Extract the [x, y] coordinate from the center of the cell holding the provided text.  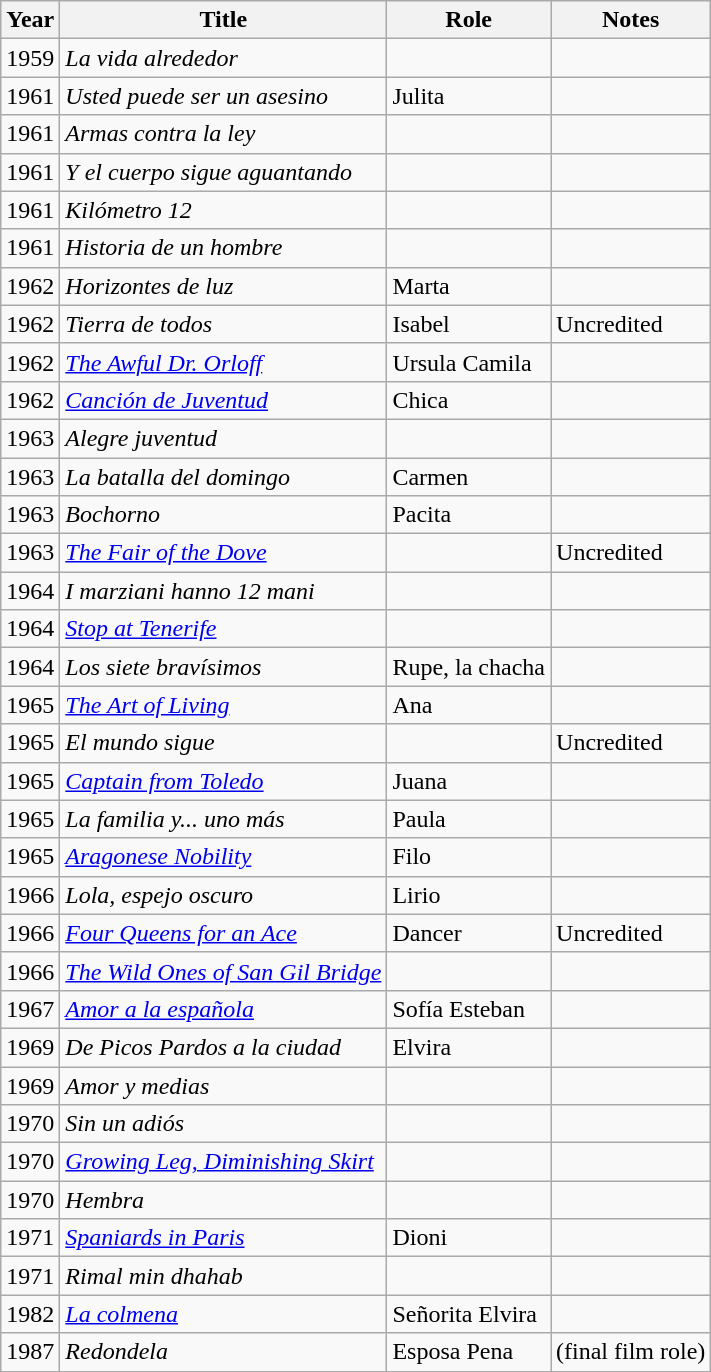
Filo [469, 857]
Señorita Elvira [469, 1314]
Sofía Esteban [469, 1009]
Isabel [469, 324]
Armas contra la ley [224, 134]
Title [224, 20]
Notes [631, 20]
Marta [469, 286]
The Awful Dr. Orloff [224, 362]
Rimal min dhahab [224, 1276]
Four Queens for an Ace [224, 933]
Spaniards in Paris [224, 1238]
Lola, espejo oscuro [224, 895]
Tierra de todos [224, 324]
Esposa Pena [469, 1352]
Amor a la española [224, 1009]
Y el cuerpo sigue aguantando [224, 172]
Year [30, 20]
Lirio [469, 895]
Dancer [469, 933]
De Picos Pardos a la ciudad [224, 1047]
Role [469, 20]
Kilómetro 12 [224, 210]
I marziani hanno 12 mani [224, 591]
Hembra [224, 1200]
Growing Leg, Diminishing Skirt [224, 1162]
1959 [30, 58]
Usted puede ser un asesino [224, 96]
The Fair of the Dove [224, 553]
Stop at Tenerife [224, 629]
1982 [30, 1314]
Amor y medias [224, 1085]
La colmena [224, 1314]
Canción de Juventud [224, 400]
Dioni [469, 1238]
(final film role) [631, 1352]
La batalla del domingo [224, 477]
Juana [469, 781]
Aragonese Nobility [224, 857]
Ana [469, 705]
Bochorno [224, 515]
1967 [30, 1009]
The Wild Ones of San Gil Bridge [224, 971]
Elvira [469, 1047]
Paula [469, 819]
Rupe, la chacha [469, 667]
Julita [469, 96]
The Art of Living [224, 705]
La vida alrededor [224, 58]
La familia y... uno más [224, 819]
Sin un adiós [224, 1124]
Historia de un hombre [224, 248]
Alegre juventud [224, 438]
Pacita [469, 515]
1987 [30, 1352]
Captain from Toledo [224, 781]
Chica [469, 400]
El mundo sigue [224, 743]
Carmen [469, 477]
Redondela [224, 1352]
Los siete bravísimos [224, 667]
Horizontes de luz [224, 286]
Ursula Camila [469, 362]
